From the cell containing the given text, extract its center point as [x, y] coordinate. 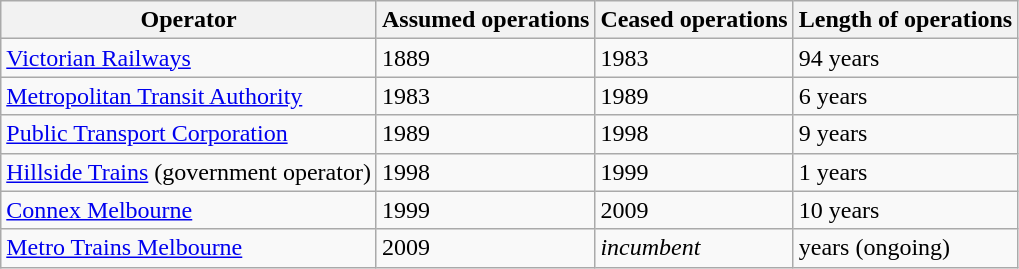
1 years [905, 172]
incumbent [694, 248]
1889 [485, 58]
94 years [905, 58]
Operator [189, 20]
Metropolitan Transit Authority [189, 96]
Length of operations [905, 20]
Metro Trains Melbourne [189, 248]
6 years [905, 96]
Assumed operations [485, 20]
years (ongoing) [905, 248]
Victorian Railways [189, 58]
9 years [905, 134]
Public Transport Corporation [189, 134]
Connex Melbourne [189, 210]
10 years [905, 210]
Ceased operations [694, 20]
Hillside Trains (government operator) [189, 172]
